Return the [X, Y] coordinate for the center point of the cell that contains the specified text.  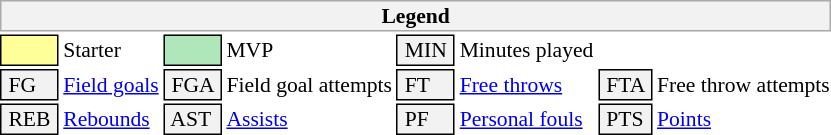
Starter [111, 50]
FTA [626, 85]
Minutes played [526, 50]
Field goals [111, 85]
Legend [416, 16]
Free throws [526, 85]
MIN [426, 50]
MVP [309, 50]
Field goal attempts [309, 85]
FGA [192, 85]
FG [30, 85]
FT [426, 85]
